Provide the (x, y) coordinate of the cell's center where the given text is located.  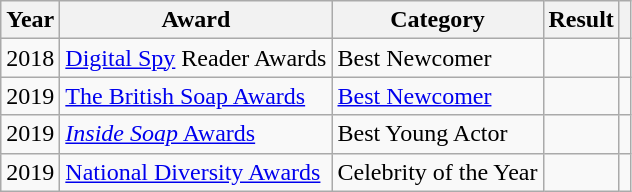
The British Soap Awards (196, 96)
Category (438, 20)
Year (30, 20)
Best Young Actor (438, 134)
National Diversity Awards (196, 172)
2018 (30, 58)
Digital Spy Reader Awards (196, 58)
Award (196, 20)
Celebrity of the Year (438, 172)
Result (581, 20)
Inside Soap Awards (196, 134)
